Return (X, Y) of the center of cell containing provided text 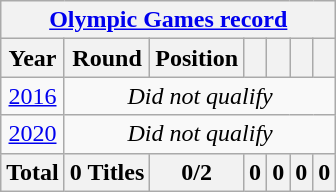
Year (33, 58)
0/2 (197, 172)
Olympic Games record (168, 20)
Round (107, 58)
2016 (33, 96)
0 Titles (107, 172)
Total (33, 172)
2020 (33, 134)
Position (197, 58)
